From the cell containing the given text, extract its center point as (x, y) coordinate. 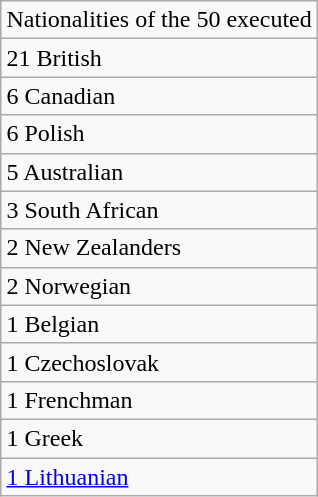
1 Belgian (159, 324)
1 Czechoslovak (159, 362)
2 Norwegian (159, 286)
6 Canadian (159, 96)
3 South African (159, 210)
6 Polish (159, 134)
Nationalities of the 50 executed (159, 20)
1 Greek (159, 438)
1 Lithuanian (159, 477)
1 Frenchman (159, 400)
2 New Zealanders (159, 248)
5 Australian (159, 172)
21 British (159, 58)
